Output the [x, y] coordinate of the center of the cell containing the given text.  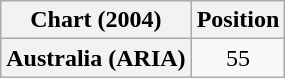
Chart (2004) [96, 20]
Position [238, 20]
55 [238, 58]
Australia (ARIA) [96, 58]
